Find where the given text appears and provide that cell's center as (X, Y) coordinate. 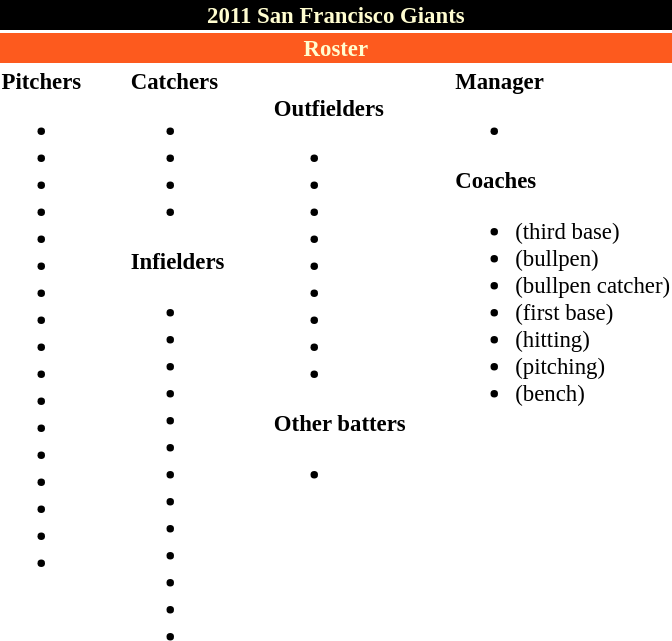
2011 San Francisco Giants (336, 15)
Roster (336, 48)
